Find where the given text appears and provide that cell's center as (x, y) coordinate. 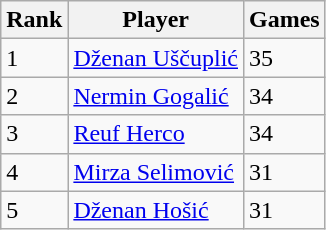
4 (34, 172)
Mirza Selimović (156, 172)
Reuf Herco (156, 134)
35 (285, 58)
2 (34, 96)
Rank (34, 20)
1 (34, 58)
5 (34, 210)
Dženan Hošić (156, 210)
Games (285, 20)
Dženan Uščuplić (156, 58)
Player (156, 20)
Nermin Gogalić (156, 96)
3 (34, 134)
